Locate the cell with the specified text and output its (x, y) center coordinate. 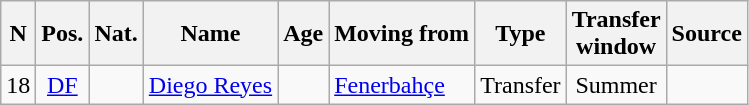
Pos. (62, 34)
Transfer (521, 85)
Age (304, 34)
N (18, 34)
Diego Reyes (210, 85)
Source (706, 34)
Moving from (402, 34)
Name (210, 34)
Nat. (116, 34)
Summer (616, 85)
Type (521, 34)
Fenerbahçe (402, 85)
18 (18, 85)
Transferwindow (616, 34)
DF (62, 85)
